Provide the (x, y) coordinate of the cell's center where the given text is located.  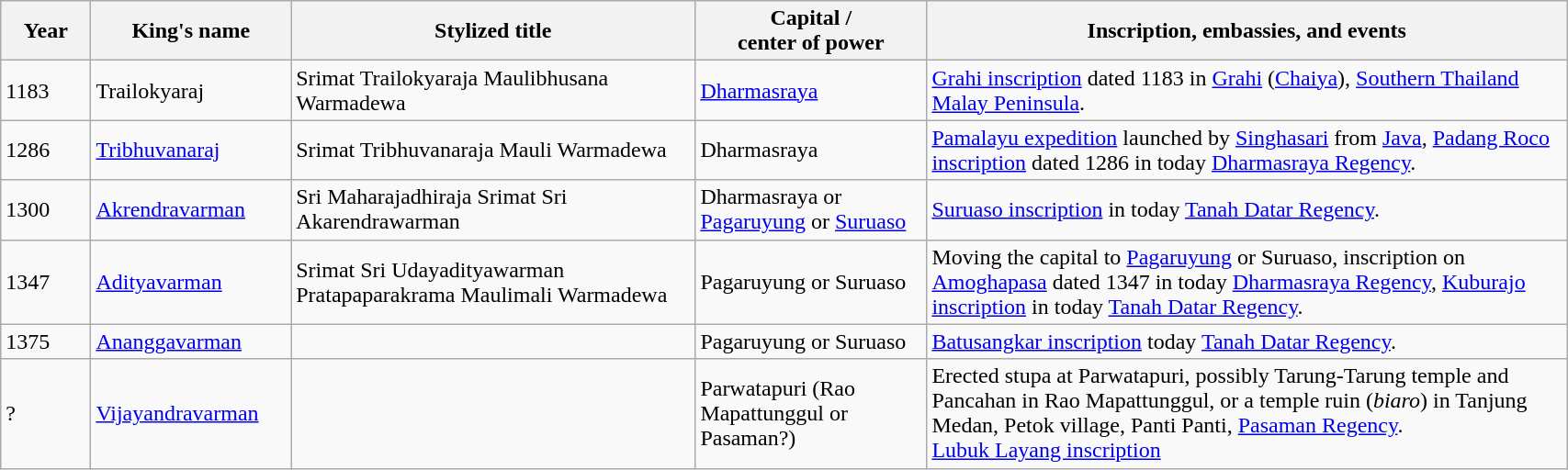
Sri Maharajadhiraja Srimat Sri Akarendrawarman (493, 209)
Parwatapuri (Rao Mapattunggul or Pasaman?) (811, 413)
Akrendravarman (191, 209)
1300 (46, 209)
Tribhuvanaraj (191, 151)
Srimat Sri Udayadityawarman Pratapaparakrama Maulimali Warmadewa (493, 282)
Ananggavarman (191, 341)
Capital /center of power (811, 31)
1347 (46, 282)
1183 (46, 90)
Year (46, 31)
Suruaso inscription in today Tanah Datar Regency. (1247, 209)
Batusangkar inscription today Tanah Datar Regency. (1247, 341)
? (46, 413)
Srimat Trailokyaraja Maulibhusana Warmadewa (493, 90)
Trailokyaraj (191, 90)
Stylized title (493, 31)
Srimat Tribhuvanaraja Mauli Warmadewa (493, 151)
Adityavarman (191, 282)
Vijayandravarman (191, 413)
Dharmasraya or Pagaruyung or Suruaso (811, 209)
King's name (191, 31)
1375 (46, 341)
1286 (46, 151)
Grahi inscription dated 1183 in Grahi (Chaiya), Southern Thailand Malay Peninsula. (1247, 90)
Pamalayu expedition launched by Singhasari from Java, Padang Roco inscription dated 1286 in today Dharmasraya Regency. (1247, 151)
Inscription, embassies, and events (1247, 31)
